For the text-containing cell, return its midpoint in [x, y] coordinate format. 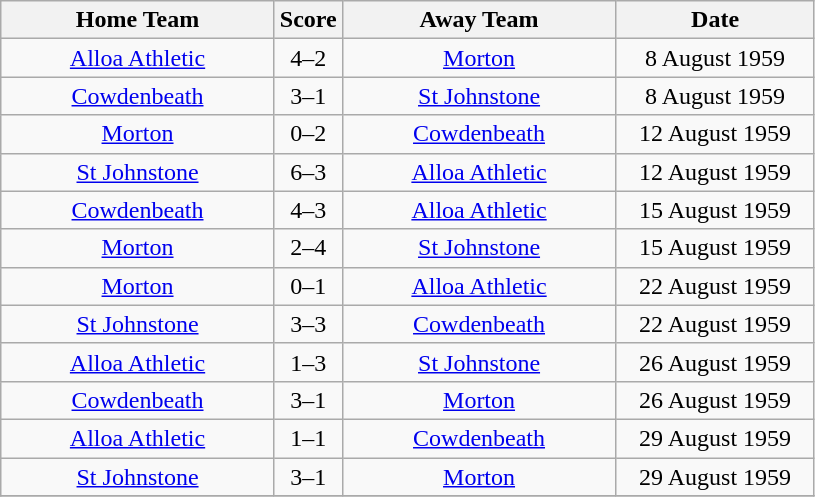
3–3 [308, 324]
Date [716, 20]
1–1 [308, 438]
1–3 [308, 362]
6–3 [308, 172]
2–4 [308, 248]
4–2 [308, 58]
0–2 [308, 134]
Away Team [479, 20]
4–3 [308, 210]
0–1 [308, 286]
Home Team [138, 20]
Score [308, 20]
